Output the [x, y] coordinate of the center of the cell containing the given text.  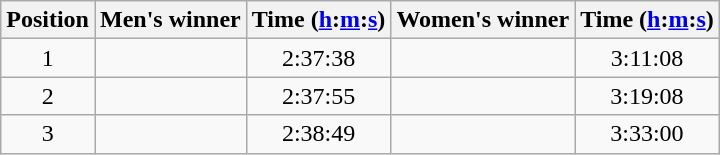
2:38:49 [318, 134]
3:11:08 [648, 58]
Men's winner [170, 20]
3:19:08 [648, 96]
Position [48, 20]
2 [48, 96]
3 [48, 134]
3:33:00 [648, 134]
Women's winner [483, 20]
1 [48, 58]
2:37:38 [318, 58]
2:37:55 [318, 96]
